Extract the [X, Y] coordinate from the center of the cell holding the provided text.  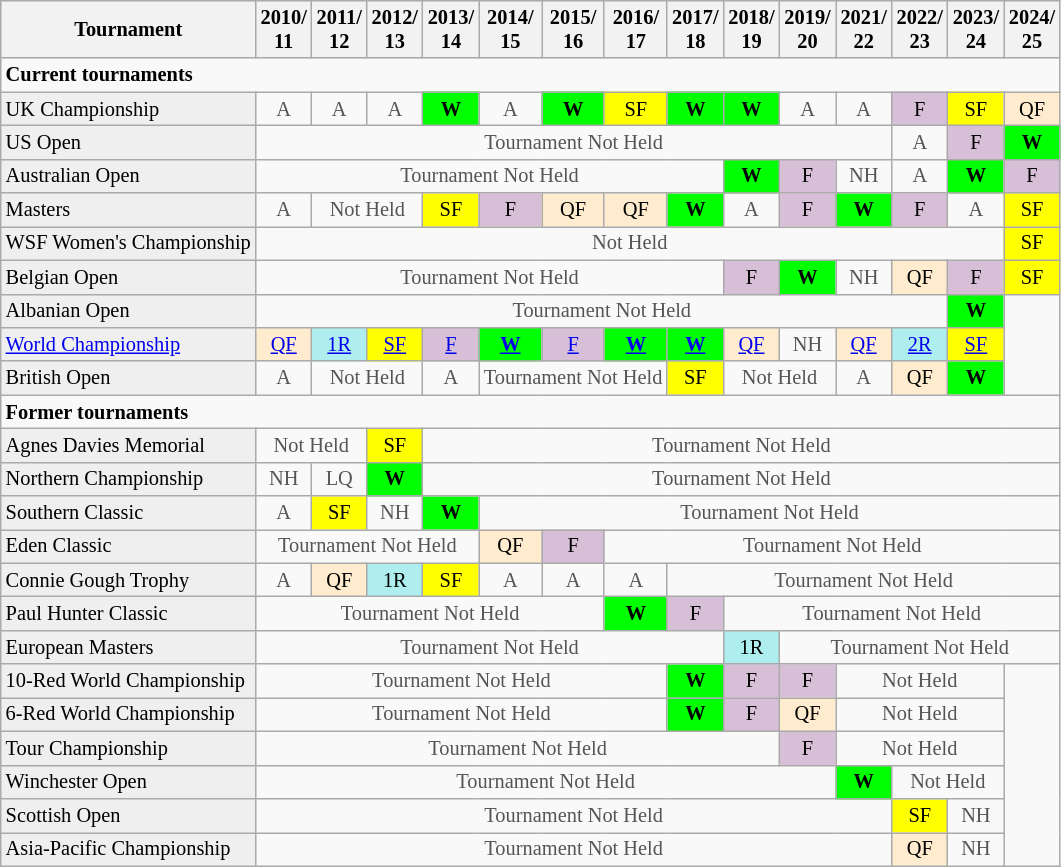
Scottish Open [128, 815]
2016/17 [636, 29]
UK Championship [128, 109]
European Masters [128, 647]
Winchester Open [128, 782]
2011/12 [340, 29]
Belgian Open [128, 277]
Northern Championship [128, 479]
Former tournaments [530, 412]
Masters [128, 210]
2013/14 [451, 29]
2017/18 [695, 29]
Connie Gough Trophy [128, 580]
Eden Classic [128, 546]
2019/20 [807, 29]
2021/22 [864, 29]
2015/16 [574, 29]
2023/24 [976, 29]
US Open [128, 142]
6-Red World Championship [128, 714]
Tournament [128, 29]
World Championship [128, 344]
Agnes Davies Memorial [128, 445]
2022/23 [920, 29]
Current tournaments [530, 75]
British Open [128, 378]
2010/11 [284, 29]
10-Red World Championship [128, 681]
2012/13 [395, 29]
Australian Open [128, 176]
2014/15 [510, 29]
WSF Women's Championship [128, 243]
Paul Hunter Classic [128, 613]
2024/25 [1032, 29]
2018/19 [751, 29]
Albanian Open [128, 311]
LQ [340, 479]
Tour Championship [128, 748]
Asia-Pacific Championship [128, 849]
2R [920, 344]
Southern Classic [128, 513]
